Return the [x, y] coordinate for the center point of the cell that contains the specified text.  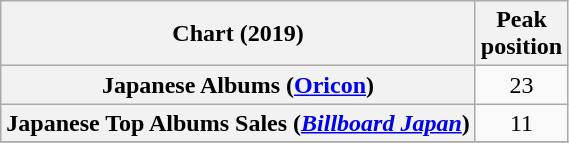
Japanese Albums (Oricon) [238, 85]
Chart (2019) [238, 34]
Peakposition [521, 34]
11 [521, 123]
Japanese Top Albums Sales (Billboard Japan) [238, 123]
23 [521, 85]
